Return the [X, Y] coordinate for the center point of the cell that contains the specified text.  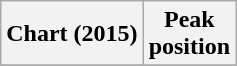
Chart (2015) [72, 34]
Peakposition [189, 34]
